Scan for the cell matching the given text and deliver its [X, Y] coordinate at center. 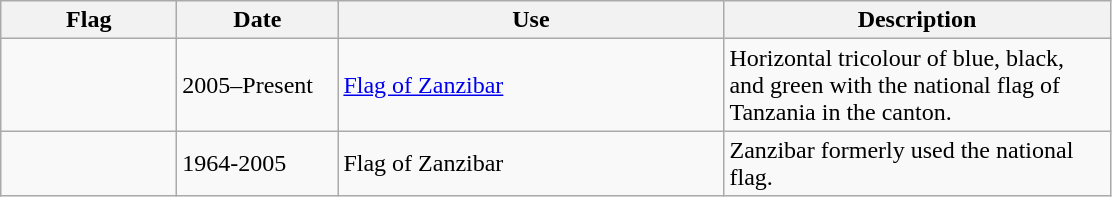
Flag [89, 20]
Use [531, 20]
Description [917, 20]
Horizontal tricolour of blue, black, and green with the national flag of Tanzania in the canton. [917, 85]
Zanzibar formerly used the national flag. [917, 164]
Date [258, 20]
1964-2005 [258, 164]
2005–Present [258, 85]
